Extract the [X, Y] coordinate from the center of the cell holding the provided text.  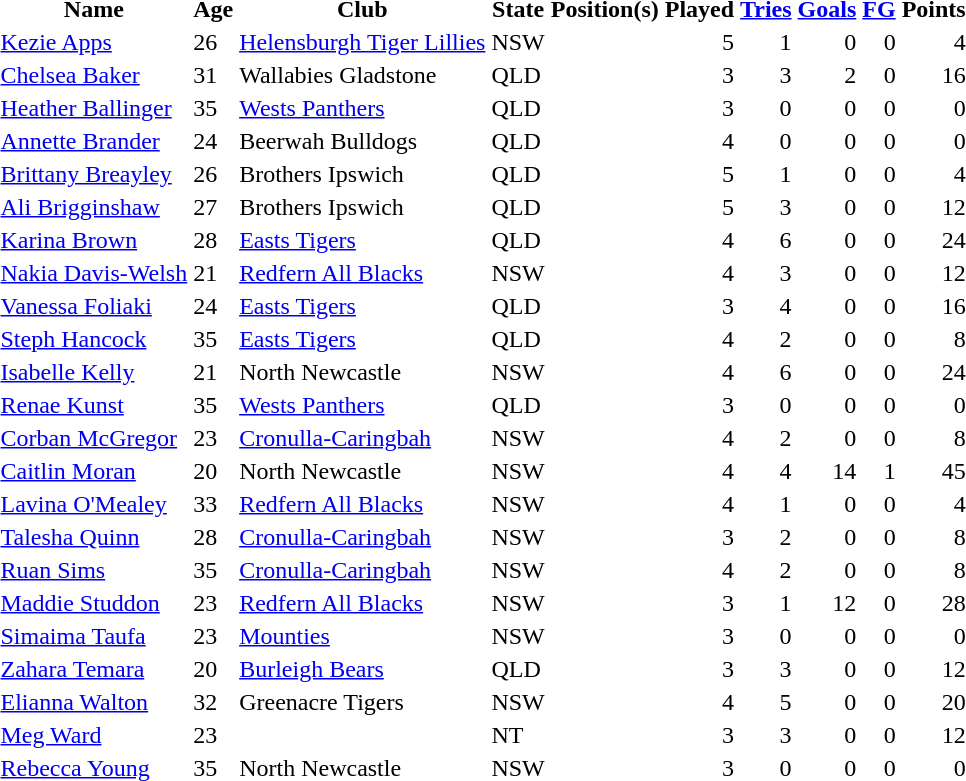
27 [214, 207]
Wallabies Gladstone [362, 75]
31 [214, 75]
NT [518, 735]
32 [214, 702]
33 [214, 504]
14 [827, 471]
Burleigh Bears [362, 669]
12 [827, 603]
Greenacre Tigers [362, 702]
Beerwah Bulldogs [362, 141]
Mounties [362, 636]
Helensburgh Tiger Lillies [362, 42]
